Detect which cell encompasses the target text, then output its [X, Y] center coordinate. 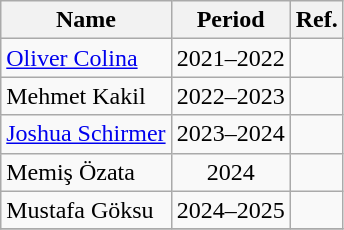
2021–2022 [230, 58]
Mehmet Kakil [86, 96]
Mustafa Göksu [86, 210]
Memiş Özata [86, 172]
2024 [230, 172]
Name [86, 20]
2024–2025 [230, 210]
2023–2024 [230, 134]
Period [230, 20]
2022–2023 [230, 96]
Joshua Schirmer [86, 134]
Oliver Colina [86, 58]
Ref. [316, 20]
